Determine the [X, Y] coordinate at the center of the cell enclosing the given text.  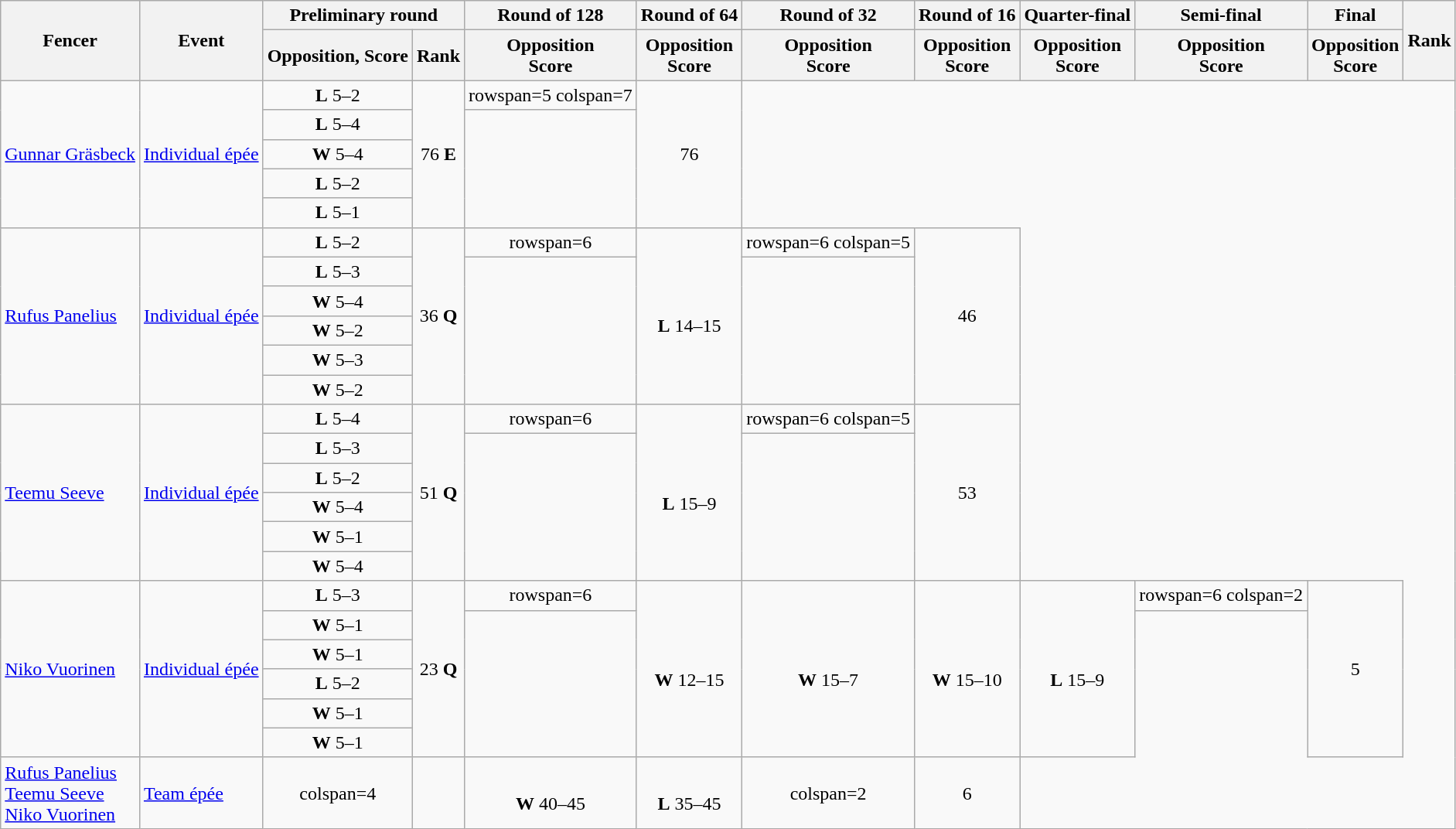
46 [967, 316]
W 15–7 [829, 669]
Event [201, 40]
Round of 16 [967, 15]
36 Q [438, 316]
W 40–45 [551, 793]
W 15–10 [967, 669]
Team épée [201, 793]
Niko Vuorinen [70, 669]
23 Q [438, 669]
Gunnar Gräsbeck [70, 154]
5 [1355, 669]
76 [689, 154]
Round of 64 [689, 15]
Teemu Seeve [70, 493]
rowspan=6 colspan=2 [1222, 595]
Rufus PaneliusTeemu SeeveNiko Vuorinen [70, 793]
Round of 32 [829, 15]
Preliminary round [363, 15]
L 35–45 [689, 793]
6 [967, 793]
Rufus Panelius [70, 316]
Opposition, Score [337, 56]
Quarter-final [1078, 15]
Fencer [70, 40]
Final [1355, 15]
colspan=4 [337, 793]
53 [967, 493]
L 14–15 [689, 316]
colspan=2 [829, 793]
W 12–15 [689, 669]
W 5–3 [337, 360]
76 E [438, 154]
L 5–1 [337, 213]
51 Q [438, 493]
Semi-final [1222, 15]
rowspan=5 colspan=7 [551, 95]
Round of 128 [551, 15]
